Capture the cell that displays the provided text and extract its [X, Y] central coordinate. 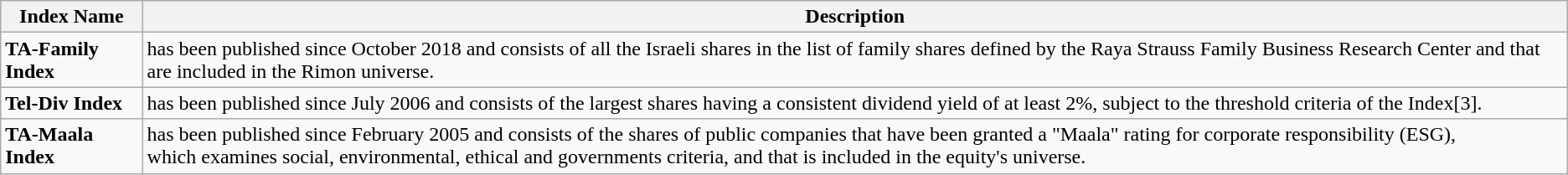
Tel-Div Index [72, 103]
Index Name [72, 17]
TA-Maala Index [72, 146]
Description [854, 17]
TA-Family Index [72, 60]
